From the cell containing the given text, extract its center point as (x, y) coordinate. 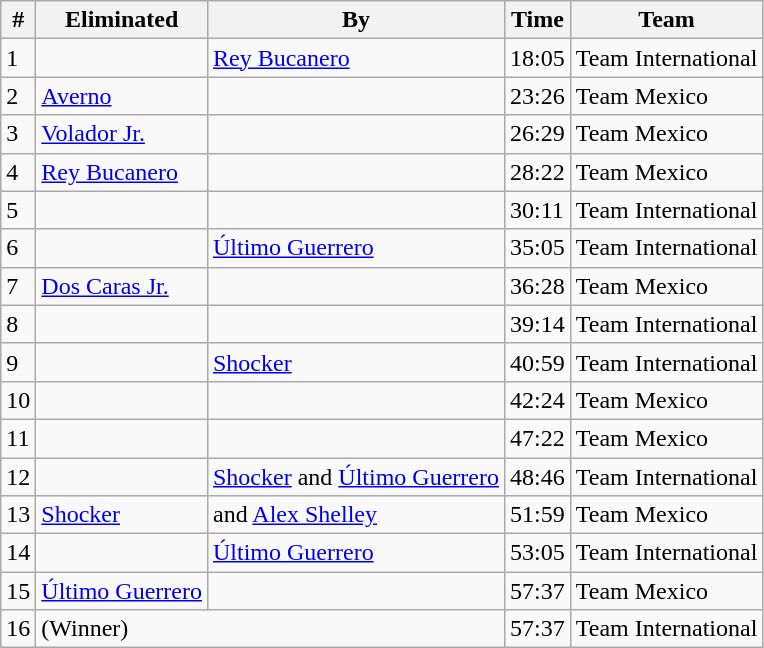
16 (18, 629)
4 (18, 172)
By (356, 20)
47:22 (537, 438)
1 (18, 58)
Dos Caras Jr. (122, 286)
39:14 (537, 324)
7 (18, 286)
42:24 (537, 400)
15 (18, 591)
# (18, 20)
53:05 (537, 553)
11 (18, 438)
5 (18, 210)
51:59 (537, 515)
Eliminated (122, 20)
36:28 (537, 286)
26:29 (537, 134)
23:26 (537, 96)
10 (18, 400)
30:11 (537, 210)
6 (18, 248)
2 (18, 96)
13 (18, 515)
18:05 (537, 58)
48:46 (537, 477)
Volador Jr. (122, 134)
8 (18, 324)
Time (537, 20)
9 (18, 362)
35:05 (537, 248)
14 (18, 553)
Averno (122, 96)
and Alex Shelley (356, 515)
Team (666, 20)
12 (18, 477)
Shocker and Último Guerrero (356, 477)
28:22 (537, 172)
3 (18, 134)
40:59 (537, 362)
(Winner) (270, 629)
